Capture the cell that displays the provided text and extract its (x, y) central coordinate. 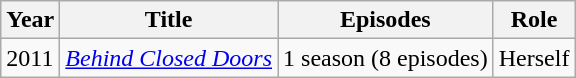
Behind Closed Doors (169, 58)
Role (534, 20)
Episodes (386, 20)
Title (169, 20)
Year (30, 20)
Herself (534, 58)
1 season (8 episodes) (386, 58)
2011 (30, 58)
